For the text-containing cell, return its midpoint in (x, y) coordinate format. 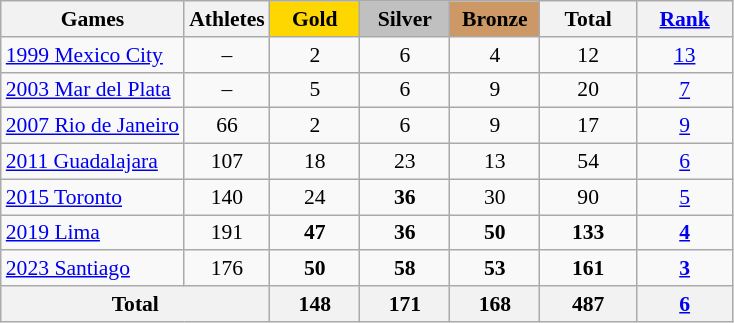
140 (227, 197)
Gold (315, 19)
171 (405, 304)
1999 Mexico City (92, 55)
2003 Mar del Plata (92, 90)
23 (405, 162)
47 (315, 233)
2015 Toronto (92, 197)
18 (315, 162)
176 (227, 269)
148 (315, 304)
168 (495, 304)
2011 Guadalajara (92, 162)
191 (227, 233)
53 (495, 269)
2007 Rio de Janeiro (92, 126)
161 (588, 269)
3 (684, 269)
54 (588, 162)
Athletes (227, 19)
58 (405, 269)
30 (495, 197)
20 (588, 90)
2023 Santiago (92, 269)
17 (588, 126)
2019 Lima (92, 233)
66 (227, 126)
90 (588, 197)
133 (588, 233)
7 (684, 90)
Rank (684, 19)
Bronze (495, 19)
12 (588, 55)
107 (227, 162)
Games (92, 19)
24 (315, 197)
Silver (405, 19)
487 (588, 304)
